Detect which cell encompasses the target text, then output its (X, Y) center coordinate. 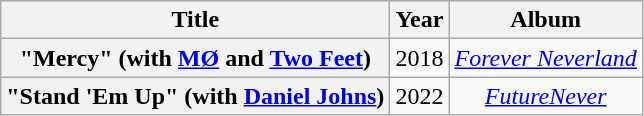
Forever Neverland (546, 58)
"Mercy" (with MØ and Two Feet) (196, 58)
FutureNever (546, 96)
Year (420, 20)
Album (546, 20)
2018 (420, 58)
"Stand 'Em Up" (with Daniel Johns) (196, 96)
2022 (420, 96)
Title (196, 20)
